Identify which cell holds the provided text, then report its [x, y] central coordinate. 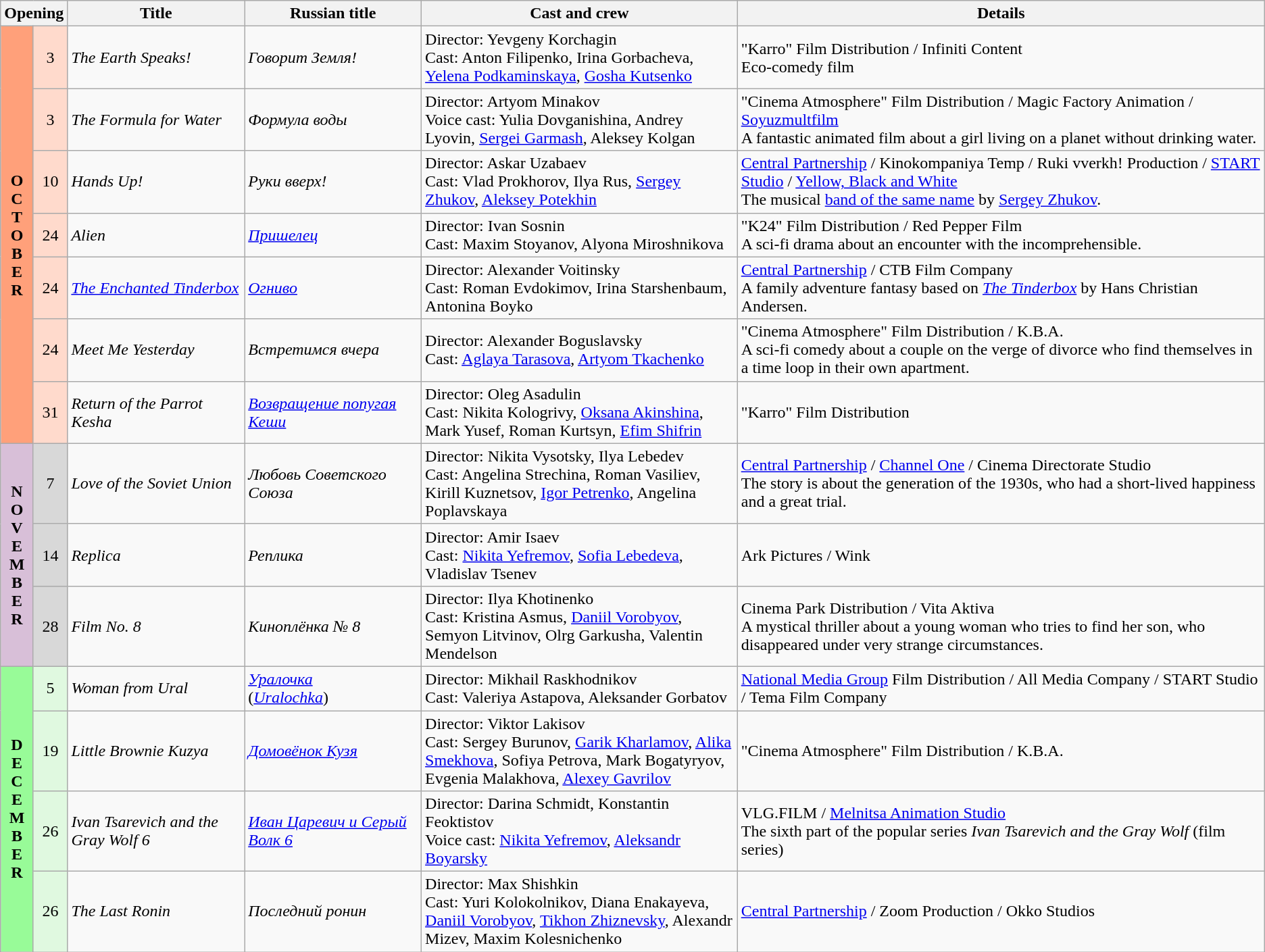
Director: Darina Schmidt, Konstantin Feoktistov Voice cast: Nikita Yefremov, Aleksandr Boyarsky [580, 831]
Alien [156, 235]
Opening [34, 14]
"Karro" Film Distribution [1001, 412]
10 [50, 182]
Director: Yevgeny Korchagin Cast: Anton Filipenko, Irina Gorbacheva, Yelena Podkaminskaya, Gosha Kutsenko [580, 57]
VLG.FILM / Melnitsa Animation Studio The sixth part of the popular series Ivan Tsarevich and the Gray Wolf (film series) [1001, 831]
NOVEMBER [18, 555]
Director: Nikita Vysotsky, Ilya Lebedev Cast: Angelina Strechina, Roman Vasiliev, Kirill Kuznetsov, Igor Petrenko, Angelina Poplavskaya [580, 484]
Central Partnership / Zoom Production / Okko Studios [1001, 912]
Домовёнок Кузя [333, 751]
Director: Artyom Minakov Voice cast: Yulia Dovganishina, Andrey Lyovin, Sergei Garmash, Aleksey Kolgan [580, 120]
Love of the Soviet Union [156, 484]
Огниво [333, 288]
Говорит Земля! [333, 57]
Director: Alexander Boguslavsky Cast: Aglaya Tarasova, Artyom Tkachenko [580, 350]
Director: Alexander Voitinsky Cast: Roman Evdokimov, Irina Starshenbaum, Antonina Boyko [580, 288]
Title [156, 14]
Ark Pictures / Wink [1001, 555]
The Enchanted Tinderbox [156, 288]
Иван Царевич и Серый Волк 6 [333, 831]
DECEMBER [18, 809]
Последний ронин [333, 912]
Replica [156, 555]
Руки вверх! [333, 182]
The Earth Speaks! [156, 57]
7 [50, 484]
Пришелец [333, 235]
Любовь Советского Союза [333, 484]
Director: Oleg Asadulin Cast: Nikita Kologrivy, Oksana Akinshina, Mark Yusef, Roman Kurtsyn, Efim Shifrin [580, 412]
Woman from Ural [156, 688]
Central Partnership / CTB Film Company A family adventure fantasy based on The Tinderbox by Hans Christian Andersen. [1001, 288]
Реплика [333, 555]
Director: Amir Isaev Cast: Nikita Yefremov, Sofia Lebedeva, Vladislav Tsenev [580, 555]
Director: Askar Uzabaev Cast: Vlad Prokhorov, Ilya Rus, Sergey Zhukov, Aleksey Potekhin [580, 182]
31 [50, 412]
28 [50, 626]
"K24" Film Distribution / Red Pepper Film A sci-fi drama about an encounter with the incomprehensible. [1001, 235]
Cast and crew [580, 14]
"Cinema Atmosphere" Film Distribution / K.B.A. [1001, 751]
Director: Max Shishkin Cast: Yuri Kolokolnikov, Diana Enakayeva, Daniil Vorobyov, Tikhon Zhiznevsky, Alexandr Mizev, Maxim Kolesnichenko [580, 912]
Формула воды [333, 120]
Hands Up! [156, 182]
Details [1001, 14]
Director: Mikhail Raskhodnikov Cast: Valeriya Astapova, Aleksander Gorbatov [580, 688]
Film No. 8 [156, 626]
Director: Viktor Lakisov Cast: Sergey Burunov, Garik Kharlamov, Alika Smekhova, Sofiya Petrova, Mark Bogatyryov, Evgenia Malakhova, Alexey Gavrilov [580, 751]
Director: Ivan Sosnin Cast: Maxim Stoyanov, Alyona Miroshnikova [580, 235]
Director: Ilya Khotinenko Cast: Kristina Asmus, Daniil Vorobyov, Semyon Litvinov, Olrg Garkusha, Valentin Mendelson [580, 626]
Russian title [333, 14]
Little Brownie Kuzya [156, 751]
The Last Ronin [156, 912]
Возвращение попугая Кеши [333, 412]
Ivan Tsarevich and the Gray Wolf 6 [156, 831]
5 [50, 688]
Meet Me Yesterday [156, 350]
OCTOBER [18, 235]
Уралочка (Uralochka) [333, 688]
The Formula for Water [156, 120]
Return of the Parrot Kesha [156, 412]
National Media Group Film Distribution / All Media Company / START Studio / Tema Film Company [1001, 688]
Киноплёнка № 8 [333, 626]
Встретимся вчера [333, 350]
"Karro" Film Distribution / Infiniti Content Eco-comedy film [1001, 57]
14 [50, 555]
19 [50, 751]
